Provide the [x, y] coordinate of the cell's center where the given text is located.  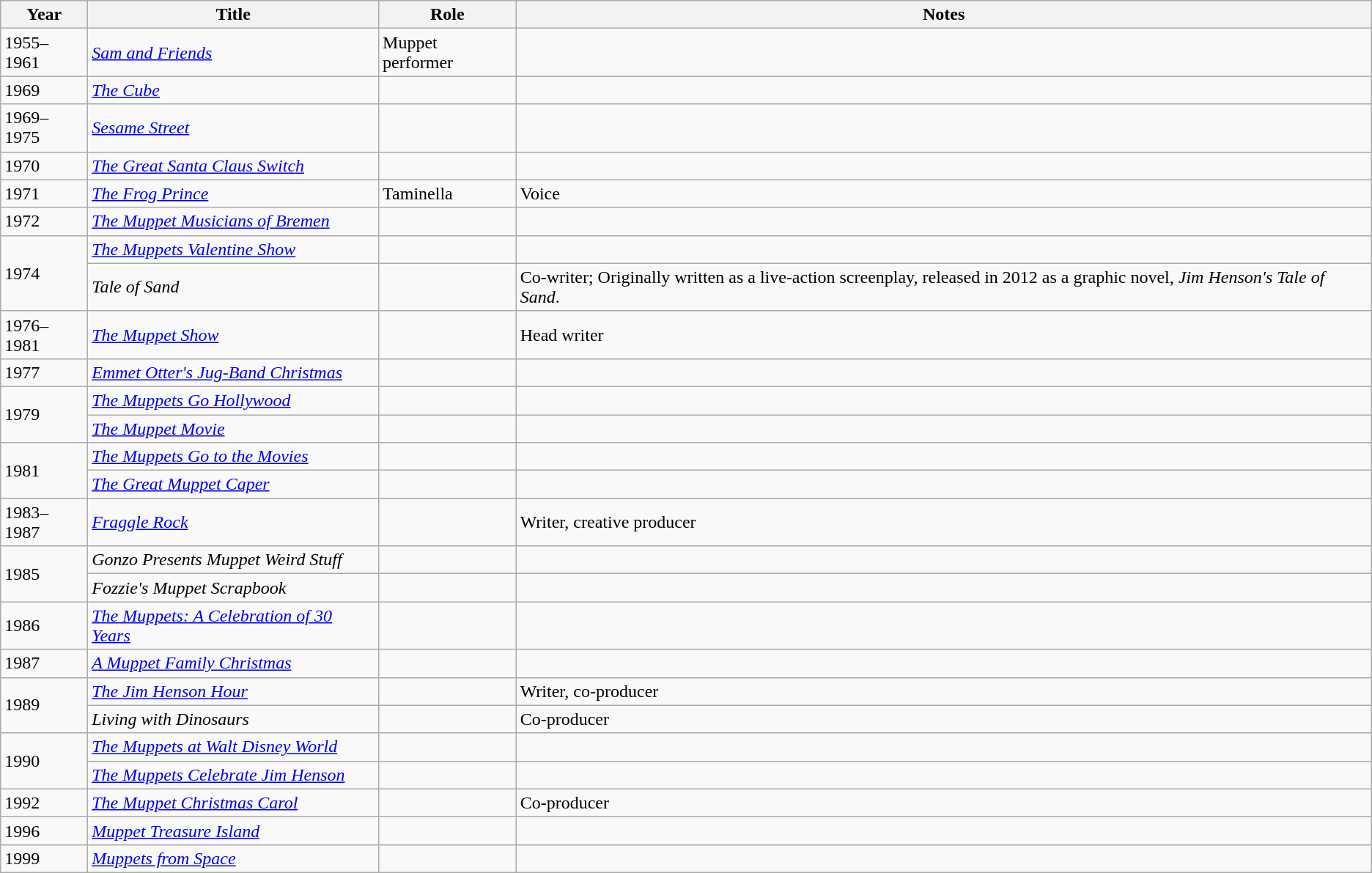
The Muppet Show [233, 334]
Living with Dinosaurs [233, 719]
1987 [44, 663]
Muppets from Space [233, 858]
Sam and Friends [233, 53]
The Frog Prince [233, 194]
The Muppets: A Celebration of 30 Years [233, 626]
Co-writer; Originally written as a live-action screenplay, released in 2012 as a graphic novel, Jim Henson's Tale of Sand. [944, 287]
Tale of Sand [233, 287]
1969 [44, 90]
1972 [44, 221]
Writer, co-producer [944, 691]
1992 [44, 803]
Writer, creative producer [944, 522]
A Muppet Family Christmas [233, 663]
1981 [44, 471]
The Muppet Movie [233, 429]
1976–1981 [44, 334]
1971 [44, 194]
The Muppets Valentine Show [233, 249]
Sesame Street [233, 128]
Muppet performer [448, 53]
The Muppet Musicians of Bremen [233, 221]
1983–1987 [44, 522]
The Jim Henson Hour [233, 691]
1999 [44, 858]
1969–1975 [44, 128]
The Muppet Christmas Carol [233, 803]
The Muppets Go to the Movies [233, 457]
Fozzie's Muppet Scrapbook [233, 588]
Year [44, 15]
The Great Santa Claus Switch [233, 166]
1996 [44, 830]
Role [448, 15]
1977 [44, 372]
The Muppets Celebrate Jim Henson [233, 775]
Voice [944, 194]
1955–1961 [44, 53]
1979 [44, 414]
1989 [44, 705]
1974 [44, 273]
Head writer [944, 334]
Taminella [448, 194]
Fraggle Rock [233, 522]
Notes [944, 15]
The Great Muppet Caper [233, 485]
1990 [44, 761]
Title [233, 15]
Gonzo Presents Muppet Weird Stuff [233, 560]
1970 [44, 166]
Muppet Treasure Island [233, 830]
1986 [44, 626]
Emmet Otter's Jug-Band Christmas [233, 372]
The Muppets at Walt Disney World [233, 747]
The Cube [233, 90]
1985 [44, 574]
The Muppets Go Hollywood [233, 400]
